Determine the (X, Y) coordinate at the center of the cell enclosing the given text.  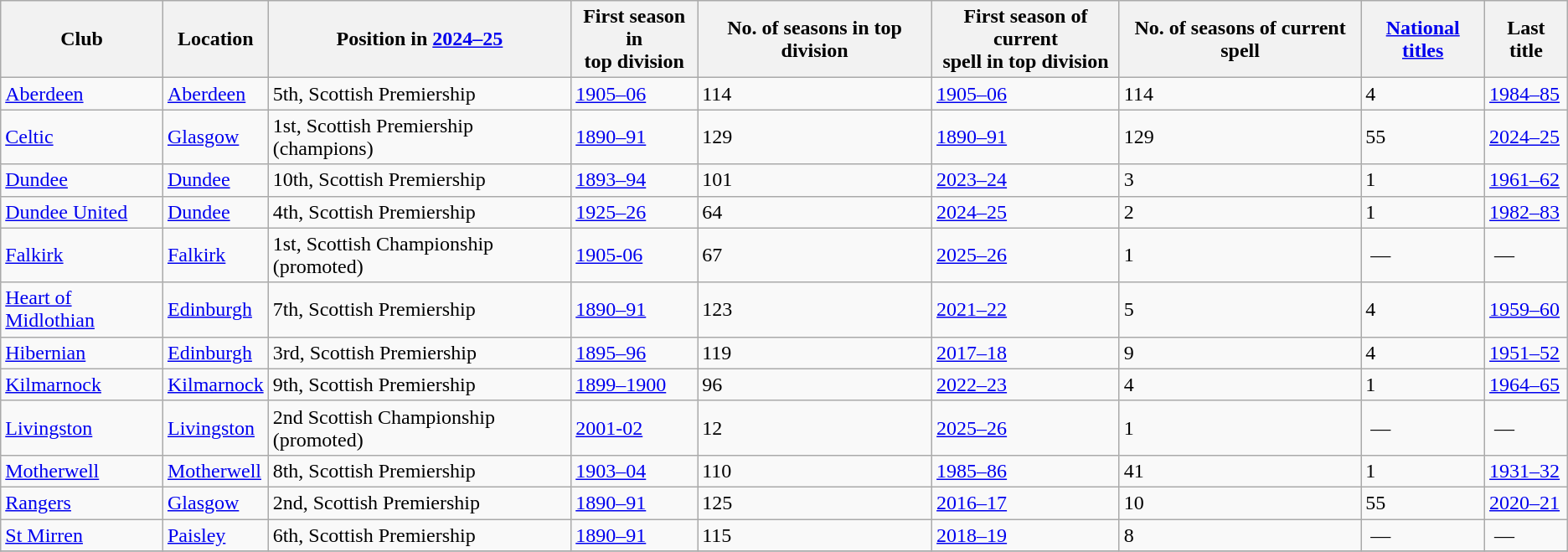
1951–52 (1526, 353)
115 (815, 535)
1931–32 (1526, 471)
Heart of Midlothian (82, 310)
Position in 2024–25 (420, 39)
2021–22 (1026, 310)
96 (815, 384)
1961–62 (1526, 180)
2022–23 (1026, 384)
64 (815, 212)
2018–19 (1026, 535)
1985–86 (1026, 471)
3 (1240, 180)
2001-02 (635, 427)
Location (215, 39)
1899–1900 (635, 384)
First season intop division (635, 39)
9th, Scottish Premiership (420, 384)
Hibernian (82, 353)
Last title (1526, 39)
2nd Scottish Championship (promoted) (420, 427)
1982–83 (1526, 212)
12 (815, 427)
First season of currentspell in top division (1026, 39)
1903–04 (635, 471)
2 (1240, 212)
Celtic (82, 137)
1st, Scottish Championship (promoted) (420, 255)
5th, Scottish Premiership (420, 94)
4th, Scottish Premiership (420, 212)
119 (815, 353)
1905-06 (635, 255)
3rd, Scottish Premiership (420, 353)
2nd, Scottish Premiership (420, 503)
Paisley (215, 535)
7th, Scottish Premiership (420, 310)
1964–65 (1526, 384)
5 (1240, 310)
Dundee United (82, 212)
101 (815, 180)
67 (815, 255)
1895–96 (635, 353)
123 (815, 310)
No. of seasons of current spell (1240, 39)
No. of seasons in top division (815, 39)
9 (1240, 353)
2020–21 (1526, 503)
41 (1240, 471)
National titles (1423, 39)
1959–60 (1526, 310)
6th, Scottish Premiership (420, 535)
St Mirren (82, 535)
2023–24 (1026, 180)
2016–17 (1026, 503)
Club (82, 39)
1893–94 (635, 180)
125 (815, 503)
1925–26 (635, 212)
8 (1240, 535)
10 (1240, 503)
Rangers (82, 503)
110 (815, 471)
2017–18 (1026, 353)
10th, Scottish Premiership (420, 180)
1st, Scottish Premiership (champions) (420, 137)
1984–85 (1526, 94)
8th, Scottish Premiership (420, 471)
